For the text-containing cell, return its midpoint in (X, Y) coordinate format. 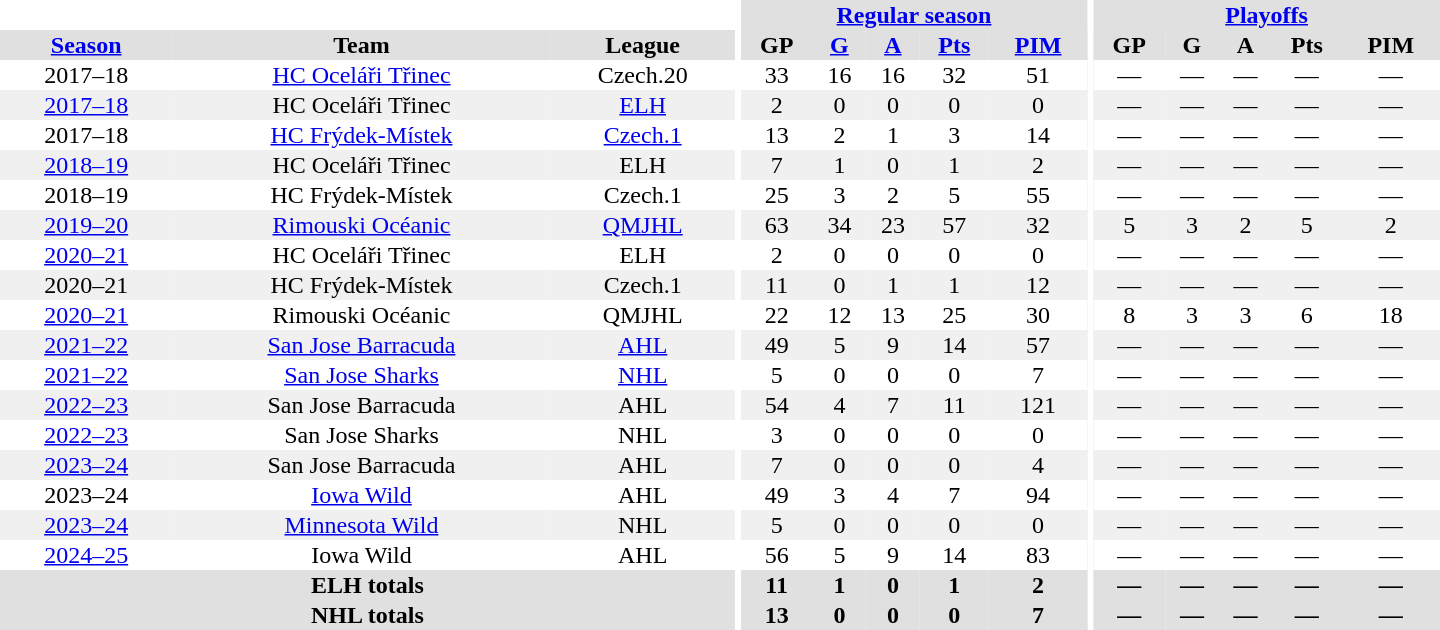
Minnesota Wild (361, 525)
Season (86, 45)
30 (1038, 315)
6 (1306, 315)
63 (777, 225)
56 (777, 555)
Regular season (914, 15)
55 (1038, 195)
2019–20 (86, 225)
121 (1038, 405)
Team (361, 45)
ELH totals (368, 585)
18 (1390, 315)
NHL totals (368, 615)
8 (1129, 315)
2024–25 (86, 555)
Playoffs (1266, 15)
34 (840, 225)
51 (1038, 75)
54 (777, 405)
33 (777, 75)
94 (1038, 495)
83 (1038, 555)
League (643, 45)
23 (892, 225)
Czech.20 (643, 75)
22 (777, 315)
